Identify which cell holds the provided text, then report its (x, y) central coordinate. 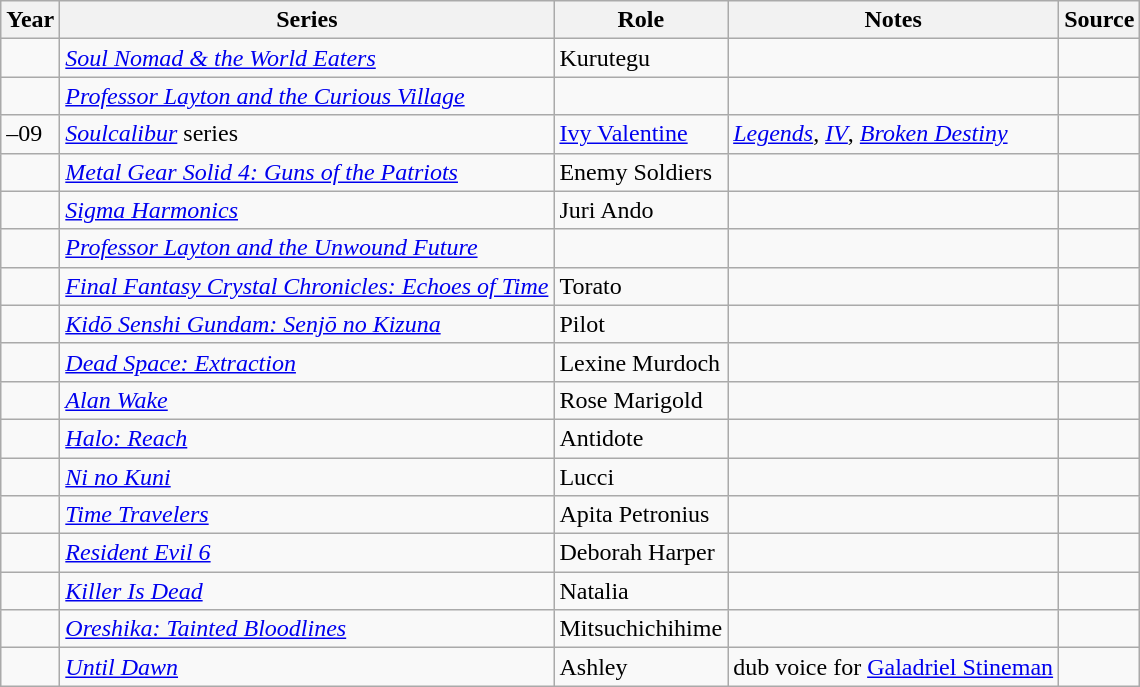
Natalia (641, 591)
Until Dawn (307, 667)
Kurutegu (641, 58)
–09 (30, 134)
Lexine Murdoch (641, 362)
Dead Space: Extraction (307, 362)
Metal Gear Solid 4: Guns of the Patriots (307, 172)
Series (307, 20)
Ashley (641, 667)
Rose Marigold (641, 400)
Role (641, 20)
Torato (641, 286)
Professor Layton and the Unwound Future (307, 248)
Kidō Senshi Gundam: Senjō no Kizuna (307, 324)
Legends, IV, Broken Destiny (894, 134)
Killer Is Dead (307, 591)
Halo: Reach (307, 438)
Soulcalibur series (307, 134)
Enemy Soldiers (641, 172)
Final Fantasy Crystal Chronicles: Echoes of Time (307, 286)
Ivy Valentine (641, 134)
dub voice for Galadriel Stineman (894, 667)
Mitsuchichihime (641, 629)
Sigma Harmonics (307, 210)
Apita Petronius (641, 515)
Soul Nomad & the World Eaters (307, 58)
Deborah Harper (641, 553)
Source (1100, 20)
Year (30, 20)
Professor Layton and the Curious Village (307, 96)
Pilot (641, 324)
Juri Ando (641, 210)
Ni no Kuni (307, 477)
Oreshika: Tainted Bloodlines (307, 629)
Resident Evil 6 (307, 553)
Alan Wake (307, 400)
Lucci (641, 477)
Antidote (641, 438)
Time Travelers (307, 515)
Notes (894, 20)
